Provide the (X, Y) coordinate of the cell's center where the given text is located.  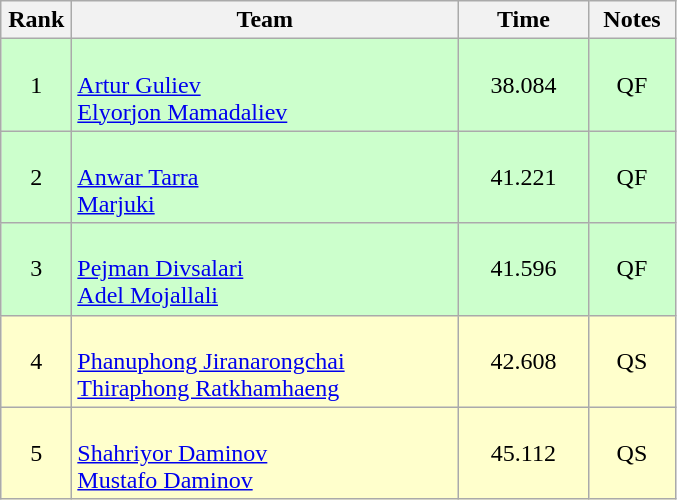
45.112 (524, 453)
Rank (36, 20)
Notes (632, 20)
Anwar TarraMarjuki (265, 177)
41.221 (524, 177)
1 (36, 85)
3 (36, 269)
41.596 (524, 269)
Time (524, 20)
Phanuphong JiranarongchaiThiraphong Ratkhamhaeng (265, 361)
2 (36, 177)
4 (36, 361)
38.084 (524, 85)
Artur GulievElyorjon Mamadaliev (265, 85)
Shahriyor DaminovMustafo Daminov (265, 453)
Pejman DivsalariAdel Mojallali (265, 269)
5 (36, 453)
Team (265, 20)
42.608 (524, 361)
